Scan for the cell matching the given text and deliver its [x, y] coordinate at center. 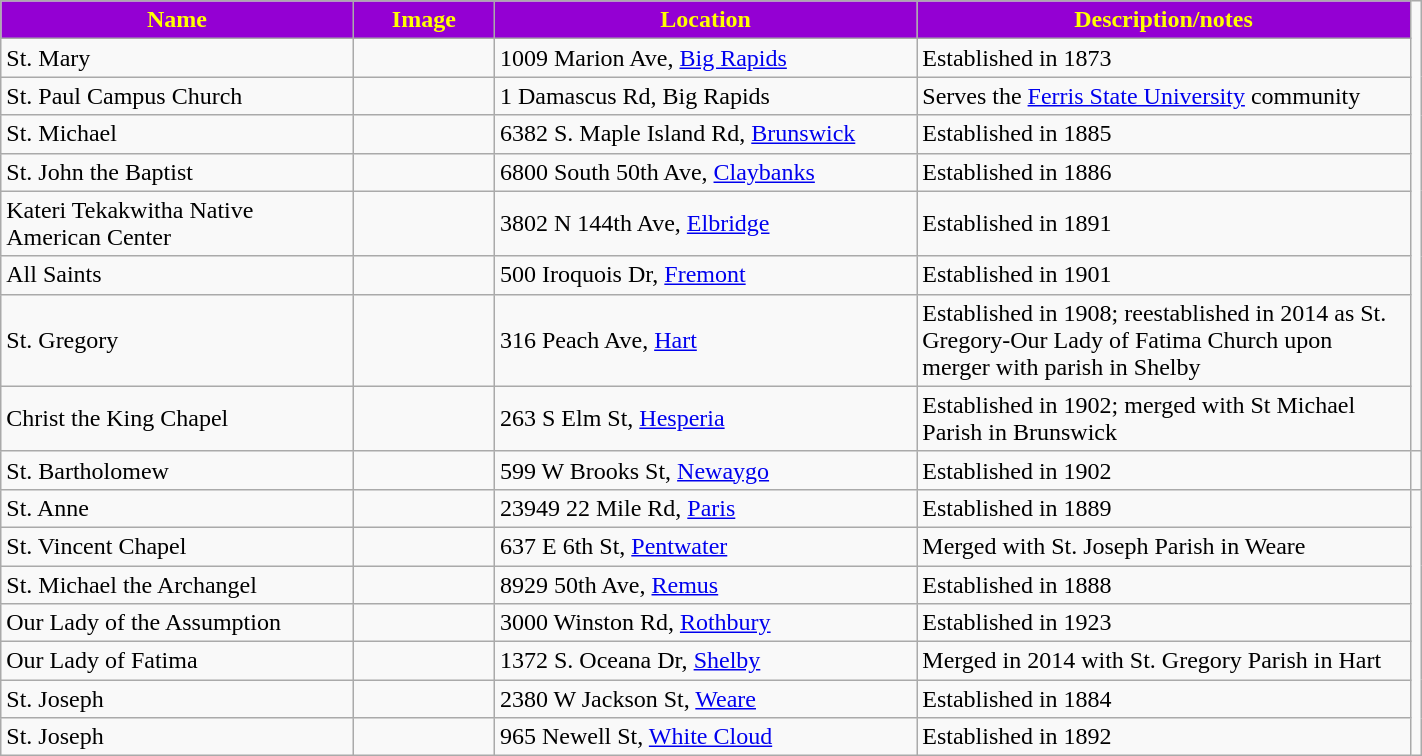
Established in 1885 [1164, 134]
Established in 1892 [1164, 737]
Location [705, 20]
Established in 1901 [1164, 275]
Kateri Tekakwitha Native American Center [177, 224]
Established in 1889 [1164, 508]
Established in 1888 [1164, 585]
2380 W Jackson St, Weare [705, 699]
Name [177, 20]
St. Bartholomew [177, 470]
Established in 1886 [1164, 172]
1009 Marion Ave, Big Rapids [705, 58]
965 Newell St, White Cloud [705, 737]
Established in 1873 [1164, 58]
St. Vincent Chapel [177, 546]
St. John the Baptist [177, 172]
Description/notes [1164, 20]
St. Anne [177, 508]
3000 Winston Rd, Rothbury [705, 623]
Our Lady of Fatima [177, 661]
St. Paul Campus Church [177, 96]
Established in 1902 [1164, 470]
8929 50th Ave, Remus [705, 585]
3802 N 144th Ave, Elbridge [705, 224]
Established in 1923 [1164, 623]
Image [424, 20]
All Saints [177, 275]
St. Mary [177, 58]
599 W Brooks St, Newaygo [705, 470]
Established in 1902; merged with St Michael Parish in Brunswick [1164, 418]
Our Lady of the Assumption [177, 623]
263 S Elm St, Hesperia [705, 418]
6382 S. Maple Island Rd, Brunswick [705, 134]
Established in 1891 [1164, 224]
1372 S. Oceana Dr, Shelby [705, 661]
Merged with St. Joseph Parish in Weare [1164, 546]
1 Damascus Rd, Big Rapids [705, 96]
637 E 6th St, Pentwater [705, 546]
23949 22 Mile Rd, Paris [705, 508]
6800 South 50th Ave, Claybanks [705, 172]
St. Gregory [177, 340]
316 Peach Ave, Hart [705, 340]
Established in 1908; reestablished in 2014 as St. Gregory-Our Lady of Fatima Church upon merger with parish in Shelby [1164, 340]
500 Iroquois Dr, Fremont [705, 275]
Merged in 2014 with St. Gregory Parish in Hart [1164, 661]
Christ the King Chapel [177, 418]
Serves the Ferris State University community [1164, 96]
St. Michael the Archangel [177, 585]
St. Michael [177, 134]
Established in 1884 [1164, 699]
